Find where the given text appears and provide that cell's center as [x, y] coordinate. 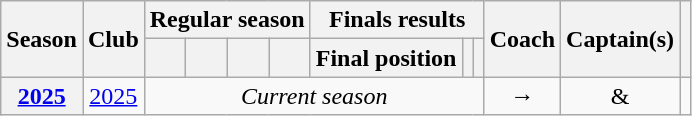
Captain(s) [620, 39]
& [620, 96]
Coach [522, 39]
Club [113, 39]
Regular season [227, 20]
Season [42, 39]
Finals results [397, 20]
Final position [386, 58]
→ [522, 96]
Current season [314, 96]
